Locate the cell with the specified text and output its (X, Y) center coordinate. 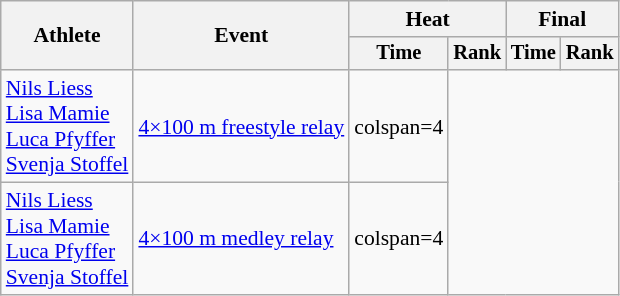
4×100 m freestyle relay (241, 126)
Athlete (68, 36)
Heat (428, 19)
Final (562, 19)
Event (241, 36)
4×100 m medley relay (241, 239)
